Identify which cell holds the provided text, then report its [x, y] central coordinate. 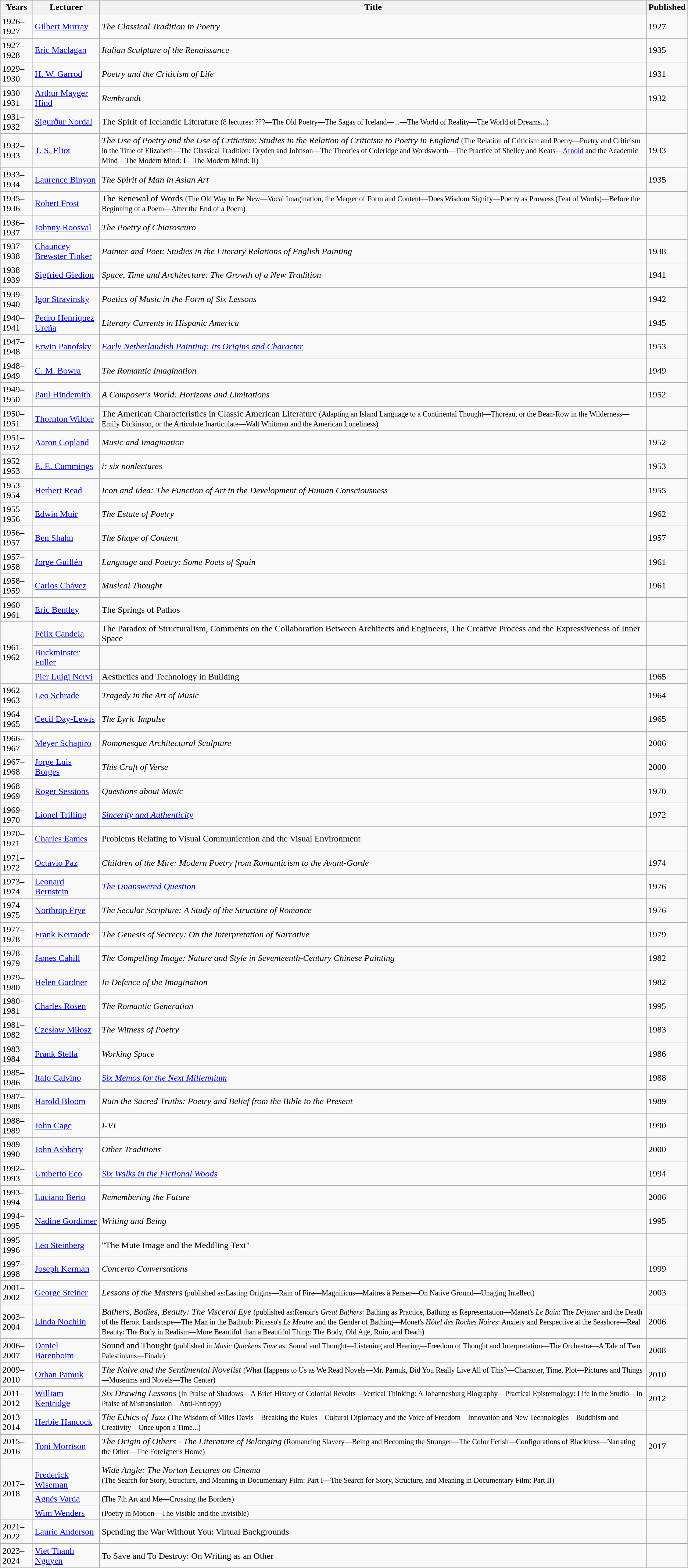
Rembrandt [373, 98]
Jorge Guillén [66, 562]
1994–1995 [17, 1221]
The Shape of Content [373, 538]
1981–1982 [17, 1030]
1974 [667, 862]
Toni Morrison [66, 1446]
1933–1934 [17, 179]
1964–1965 [17, 719]
Viet Thanh Nguyen [66, 1556]
John Cage [66, 1125]
Italo Calvino [66, 1078]
Jorge Luis Borges [66, 767]
1990 [667, 1125]
1933 [667, 151]
Thornton Wilder [66, 419]
Laurie Anderson [66, 1532]
Children of the Mire: Modern Poetry from Romanticism to the Avant-Garde [373, 862]
A Composer's World: Horizons and Limitations [373, 394]
1955 [667, 490]
1927 [667, 26]
Other Traditions [373, 1150]
Concerto Conversations [373, 1269]
Six Memos for the Next Millennium [373, 1078]
2023–2024 [17, 1556]
1948–1949 [17, 371]
The Springs of Pathos [373, 610]
Published [667, 7]
Herbie Hancock [66, 1422]
Space, Time and Architecture: The Growth of a New Tradition [373, 275]
Agnès Varda [66, 1499]
Six Walks in the Fictional Woods [373, 1173]
Igor Stravinsky [66, 299]
Leo Schrade [66, 696]
Nadine Gordimer [66, 1221]
1962–1963 [17, 696]
Charles Eames [66, 839]
1983–1984 [17, 1053]
Sincerity and Authenticity [373, 815]
1956–1957 [17, 538]
2017–2018 [17, 1489]
Poetics of Music in the Form of Six Lessons [373, 299]
The Spirit of Icelandic Literature (8 lectures: ???—The Old Poetry—The Sagas of Iceland—...—The World of Reality—The World of Dreams...) [373, 122]
Buckminster Fuller [66, 657]
The Romantic Imagination [373, 371]
Italian Sculpture of the Renaissance [373, 50]
Icon and Idea: The Function of Art in the Development of Human Consciousness [373, 490]
Music and Imagination [373, 442]
Northrop Frye [66, 910]
2003–2004 [17, 1322]
1995–1996 [17, 1245]
Erwin Panofsky [66, 347]
Paul Hindemith [66, 394]
2015–2016 [17, 1446]
1992–1993 [17, 1173]
2013–2014 [17, 1422]
Leonard Bernstein [66, 887]
1968–1969 [17, 791]
Remembering the Future [373, 1197]
1937–1938 [17, 251]
1958–1959 [17, 585]
1938 [667, 251]
1927–1928 [17, 50]
1929–1930 [17, 74]
Romanesque Architectural Sculpture [373, 743]
1989–1990 [17, 1150]
Title [373, 7]
2017 [667, 1446]
1932–1933 [17, 151]
Eric Maclagan [66, 50]
1988 [667, 1078]
Frank Kermode [66, 934]
Edwin Muir [66, 514]
1989 [667, 1102]
The Lyric Impulse [373, 719]
1935–1936 [17, 203]
2003 [667, 1293]
1950–1951 [17, 419]
2009–2010 [17, 1374]
Sigurður Nordal [66, 122]
Laurence Binyon [66, 179]
1971–1972 [17, 862]
1931–1932 [17, 122]
1953–1954 [17, 490]
1967–1968 [17, 767]
1947–1948 [17, 347]
2010 [667, 1374]
Herbert Read [66, 490]
1940–1941 [17, 323]
1951–1952 [17, 442]
The Spirit of Man in Asian Art [373, 179]
Painter and Poet: Studies in the Literary Relations of English Painting [373, 251]
1957–1958 [17, 562]
1952–1953 [17, 466]
Orhan Pamuk [66, 1374]
1962 [667, 514]
Helen Gardner [66, 982]
The Compelling Image: Nature and Style in Seventeenth-Century Chinese Painting [373, 958]
Octavio Paz [66, 862]
Sigfried Giedion [66, 275]
The Unanswered Question [373, 887]
1964 [667, 696]
T. S. Eliot [66, 151]
Luciano Berio [66, 1197]
1974–1975 [17, 910]
1977–1978 [17, 934]
The Classical Tradition in Poetry [373, 26]
John Ashbery [66, 1150]
James Cahill [66, 958]
1970–1971 [17, 839]
Questions about Music [373, 791]
Spending the War Without You: Virtual Backgrounds [373, 1532]
E. E. Cummings [66, 466]
1930–1931 [17, 98]
Leo Steinberg [66, 1245]
1980–1981 [17, 1006]
1926–1927 [17, 26]
Daniel Barenboim [66, 1350]
1932 [667, 98]
1966–1967 [17, 743]
The Witness of Poetry [373, 1030]
1970 [667, 791]
Tragedy in the Art of Music [373, 696]
To Save and To Destroy: On Writing as an Other [373, 1556]
Wim Wenders [66, 1513]
1945 [667, 323]
I-VI [373, 1125]
Years [17, 7]
1978–1979 [17, 958]
Robert Frost [66, 203]
The Genesis of Secrecy: On the Interpretation of Narrative [373, 934]
George Steiner [66, 1293]
Lessons of the Masters (published as:Lasting Origins—Rain of Fire—Magnificus—Maîtres à Penser—On Native Ground—Unaging Intellect) [373, 1293]
(Poetry in Motion—The Visible and the Invisible) [373, 1513]
1931 [667, 74]
1949–1950 [17, 394]
1957 [667, 538]
1969–1970 [17, 815]
Frederick Wiseman [66, 1475]
Carlos Chávez [66, 585]
1936–1937 [17, 227]
1987–1988 [17, 1102]
Aesthetics and Technology in Building [373, 676]
Aaron Copland [66, 442]
1994 [667, 1173]
2012 [667, 1398]
1988–1989 [17, 1125]
1961–1962 [17, 652]
2008 [667, 1350]
The Estate of Poetry [373, 514]
Early Netherlandish Painting: Its Origins and Character [373, 347]
1973–1974 [17, 887]
In Defence of the Imagination [373, 982]
1955–1956 [17, 514]
Joseph Kerman [66, 1269]
Poetry and the Criticism of Life [373, 74]
Literary Currents in Hispanic America [373, 323]
Pedro Henríquez Ureña [66, 323]
Roger Sessions [66, 791]
The Secular Scripture: A Study of the Structure of Romance [373, 910]
Meyer Schapiro [66, 743]
Harold Bloom [66, 1102]
Charles Rosen [66, 1006]
Ruin the Sacred Truths: Poetry and Belief from the Bible to the Present [373, 1102]
1960–1961 [17, 610]
1983 [667, 1030]
1979–1980 [17, 982]
Lionel Trilling [66, 815]
Gilbert Murray [66, 26]
1999 [667, 1269]
Ben Shahn [66, 538]
This Craft of Verse [373, 767]
1938–1939 [17, 275]
Lecturer [66, 7]
Cecil Day-Lewis [66, 719]
Félix Candela [66, 633]
1939–1940 [17, 299]
1986 [667, 1053]
Johnny Roosval [66, 227]
1972 [667, 815]
Pier Luigi Nervi [66, 676]
1942 [667, 299]
H. W. Garrod [66, 74]
1997–1998 [17, 1269]
1941 [667, 275]
Working Space [373, 1053]
(The 7th Art and Me—Crossing the Borders) [373, 1499]
Chauncey Brewster Tinker [66, 251]
Musical Thought [373, 585]
"The Mute Image and the Meddling Text" [373, 1245]
1993–1994 [17, 1197]
2021–2022 [17, 1532]
Writing and Being [373, 1221]
Linda Nochlin [66, 1322]
1949 [667, 371]
2001–2002 [17, 1293]
i: six nonlectures [373, 466]
Problems Relating to Visual Communication and the Visual Environment [373, 839]
Eric Bentley [66, 610]
2006–2007 [17, 1350]
The Poetry of Chiaroscuro [373, 227]
2011–2012 [17, 1398]
C. M. Bowra [66, 371]
Czesław Miłosz [66, 1030]
The Romantic Generation [373, 1006]
1985–1986 [17, 1078]
William Kentridge [66, 1398]
Arthur Mayger Hind [66, 98]
Frank Stella [66, 1053]
1979 [667, 934]
Language and Poetry: Some Poets of Spain [373, 562]
Umberto Eco [66, 1173]
